Find where the given text appears and provide that cell's center as [x, y] coordinate. 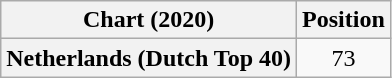
Chart (2020) [149, 20]
73 [344, 58]
Position [344, 20]
Netherlands (Dutch Top 40) [149, 58]
